Identify which cell holds the provided text, then report its [x, y] central coordinate. 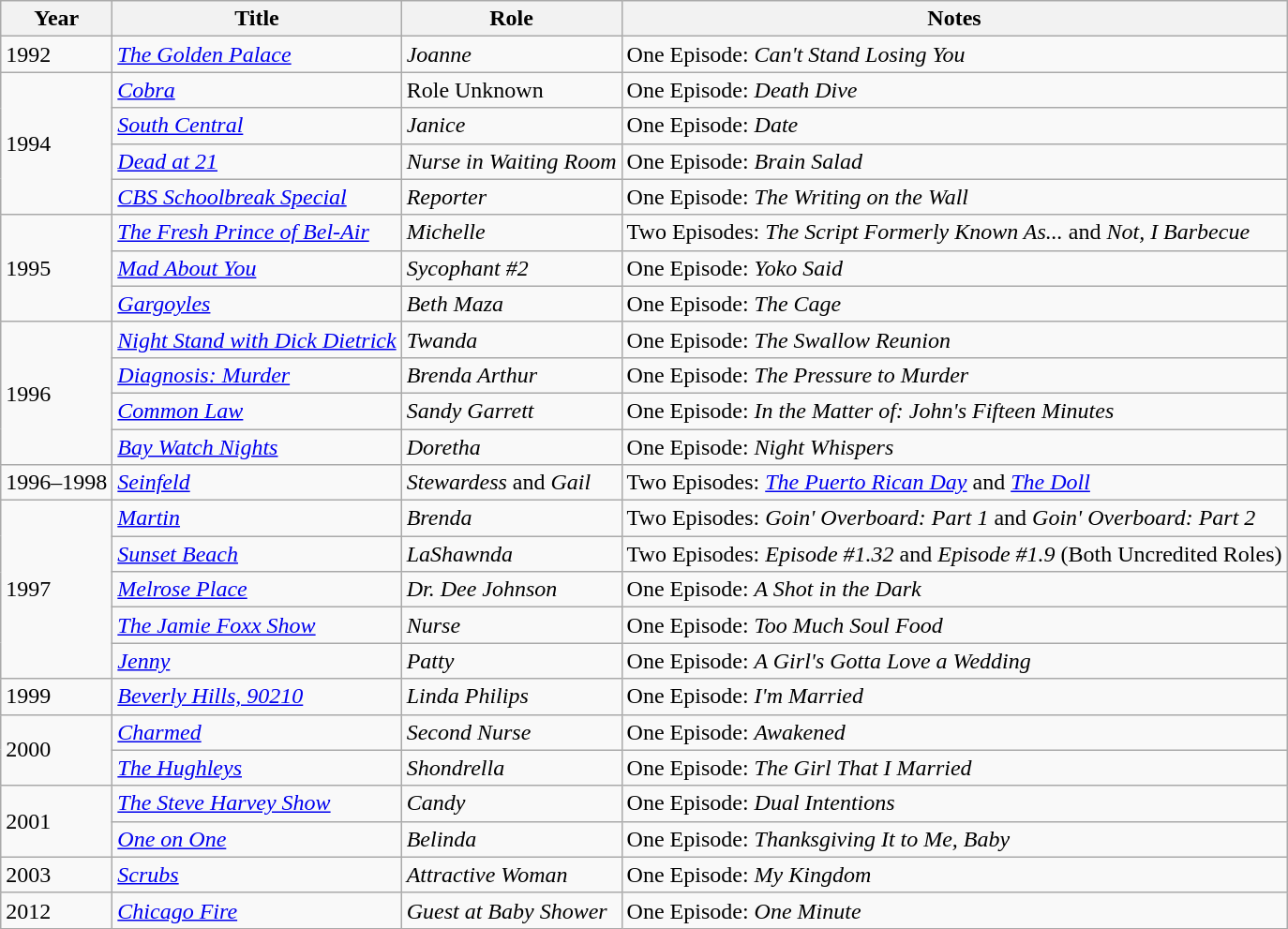
Notes [954, 19]
The Golden Palace [257, 54]
Night Stand with Dick Dietrick [257, 339]
CBS Schoolbreak Special [257, 197]
Belinda [512, 839]
Candy [512, 803]
Stewardess and Gail [512, 483]
Charmed [257, 732]
The Jamie Foxx Show [257, 625]
The Fresh Prince of Bel-Air [257, 232]
Gargoyles [257, 304]
Guest at Baby Shower [512, 910]
Dead at 21 [257, 161]
Martin [257, 518]
One Episode: Dual Intentions [954, 803]
2000 [56, 750]
Patty [512, 661]
The Steve Harvey Show [257, 803]
Doretha [512, 447]
One Episode: Yoko Said [954, 268]
One Episode: Death Dive [954, 90]
Two Episodes: The Script Formerly Known As... and Not, I Barbecue [954, 232]
Second Nurse [512, 732]
Dr. Dee Johnson [512, 590]
Beverly Hills, 90210 [257, 697]
One Episode: In the Matter of: John's Fifteen Minutes [954, 411]
Attractive Woman [512, 875]
One Episode: I'm Married [954, 697]
One Episode: The Girl That I Married [954, 768]
Nurse [512, 625]
One Episode: Thanksgiving It to Me, Baby [954, 839]
Twanda [512, 339]
Scrubs [257, 875]
One Episode: Can't Stand Losing You [954, 54]
1995 [56, 268]
One Episode: A Shot in the Dark [954, 590]
One Episode: The Writing on the Wall [954, 197]
Mad About You [257, 268]
Seinfeld [257, 483]
One Episode: Night Whispers [954, 447]
One Episode: The Pressure to Murder [954, 375]
One Episode: Too Much Soul Food [954, 625]
Year [56, 19]
2012 [56, 910]
2001 [56, 821]
Brenda [512, 518]
Melrose Place [257, 590]
Chicago Fire [257, 910]
Sycophant #2 [512, 268]
1996 [56, 393]
Reporter [512, 197]
One Episode: One Minute [954, 910]
Role Unknown [512, 90]
One Episode: The Cage [954, 304]
Title [257, 19]
Michelle [512, 232]
Linda Philips [512, 697]
2003 [56, 875]
Common Law [257, 411]
1992 [56, 54]
Role [512, 19]
Jenny [257, 661]
One Episode: Awakened [954, 732]
Two Episodes: Episode #1.32 and Episode #1.9 (Both Uncredited Roles) [954, 554]
Shondrella [512, 768]
One Episode: Brain Salad [954, 161]
South Central [257, 126]
LaShawnda [512, 554]
One Episode: The Swallow Reunion [954, 339]
Janice [512, 126]
1996–1998 [56, 483]
Two Episodes: The Puerto Rican Day and The Doll [954, 483]
Cobra [257, 90]
Joanne [512, 54]
Beth Maza [512, 304]
One Episode: My Kingdom [954, 875]
Brenda Arthur [512, 375]
1999 [56, 697]
The Hughleys [257, 768]
1997 [56, 590]
Bay Watch Nights [257, 447]
Nurse in Waiting Room [512, 161]
One Episode: Date [954, 126]
Two Episodes: Goin' Overboard: Part 1 and Goin' Overboard: Part 2 [954, 518]
One Episode: A Girl's Gotta Love a Wedding [954, 661]
Sandy Garrett [512, 411]
Sunset Beach [257, 554]
One on One [257, 839]
Diagnosis: Murder [257, 375]
1994 [56, 143]
